Find where the given text appears and provide that cell's center as [X, Y] coordinate. 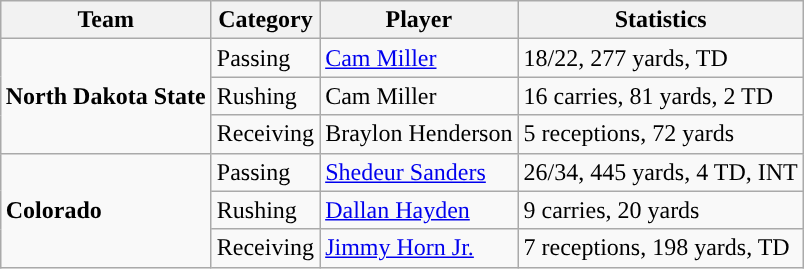
9 carries, 20 yards [660, 210]
Category [265, 20]
7 receptions, 198 yards, TD [660, 248]
26/34, 445 yards, 4 TD, INT [660, 172]
Jimmy Horn Jr. [419, 248]
Braylon Henderson [419, 134]
Statistics [660, 20]
5 receptions, 72 yards [660, 134]
North Dakota State [106, 96]
Dallan Hayden [419, 210]
Colorado [106, 210]
Shedeur Sanders [419, 172]
Team [106, 20]
18/22, 277 yards, TD [660, 58]
Player [419, 20]
16 carries, 81 yards, 2 TD [660, 96]
